For the text-containing cell, return its midpoint in (X, Y) coordinate format. 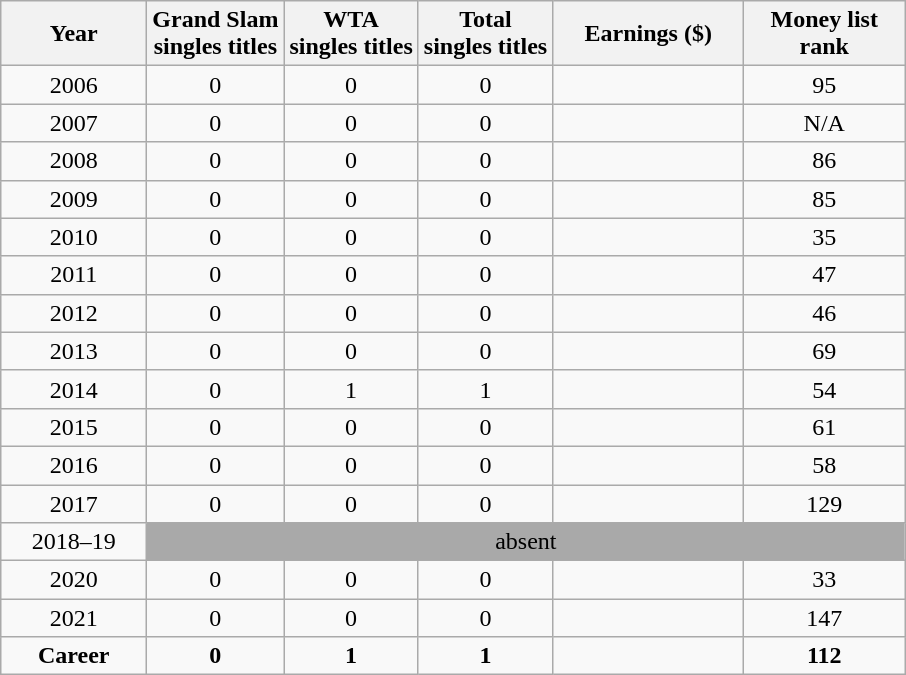
54 (824, 389)
2014 (74, 389)
2015 (74, 427)
absent (526, 542)
2009 (74, 199)
2021 (74, 618)
Money list rank (824, 34)
61 (824, 427)
35 (824, 237)
Career (74, 656)
2017 (74, 503)
129 (824, 503)
2012 (74, 313)
86 (824, 161)
2010 (74, 237)
2007 (74, 123)
2016 (74, 465)
147 (824, 618)
112 (824, 656)
Grand Slamsingles titles (216, 34)
33 (824, 580)
Totalsingles titles (485, 34)
2013 (74, 351)
46 (824, 313)
Year (74, 34)
2018–19 (74, 542)
85 (824, 199)
2011 (74, 275)
69 (824, 351)
Earnings ($) (648, 34)
2020 (74, 580)
95 (824, 85)
WTA singles titles (351, 34)
2006 (74, 85)
2008 (74, 161)
47 (824, 275)
N/A (824, 123)
58 (824, 465)
